For the text-containing cell, return its midpoint in [X, Y] coordinate format. 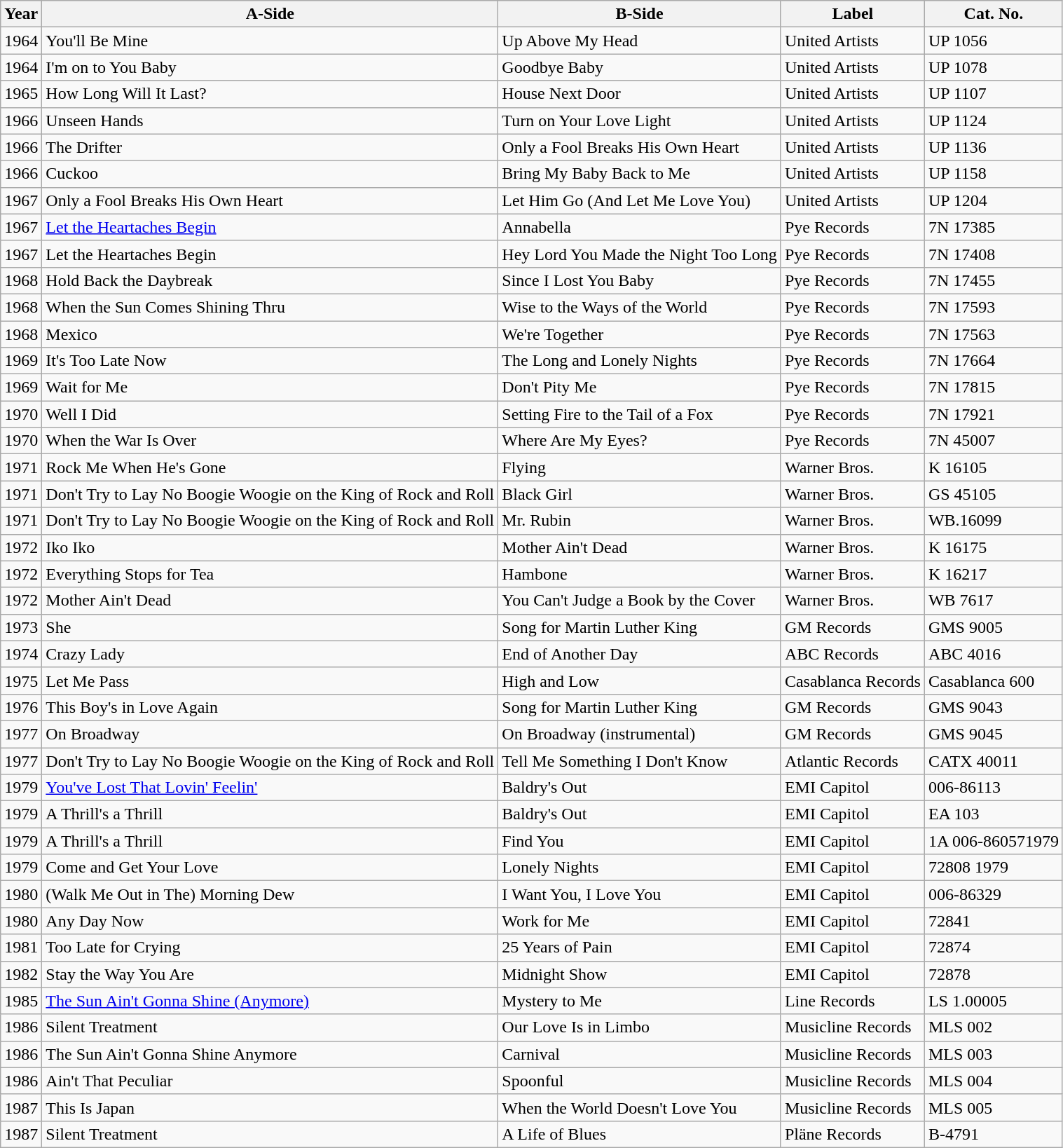
Mystery to Me [640, 1001]
Since I Lost You Baby [640, 280]
The Sun Ain't Gonna Shine (Anymore) [270, 1001]
006-86329 [994, 894]
Setting Fire to the Tail of a Fox [640, 414]
K 16105 [994, 467]
Work for Me [640, 921]
1973 [21, 627]
K 16217 [994, 574]
72808 1979 [994, 868]
How Long Will It Last? [270, 94]
Let Me Pass [270, 681]
7N 17664 [994, 361]
Crazy Lady [270, 654]
7N 45007 [994, 441]
End of Another Day [640, 654]
1965 [21, 94]
Come and Get Your Love [270, 868]
UP 1078 [994, 67]
Find You [640, 841]
Casablanca 600 [994, 681]
7N 17408 [994, 254]
Hambone [640, 574]
WB.16099 [994, 521]
25 Years of Pain [640, 948]
UP 1136 [994, 147]
Unseen Hands [270, 121]
K 16175 [994, 547]
Where Are My Eyes? [640, 441]
You'll Be Mine [270, 41]
B-4791 [994, 1134]
We're Together [640, 334]
Mexico [270, 334]
7N 17815 [994, 388]
You Can't Judge a Book by the Cover [640, 601]
Spoonful [640, 1081]
Pläne Records [852, 1134]
7N 17921 [994, 414]
Label [852, 14]
Let Him Go (And Let Me Love You) [640, 200]
Bring My Baby Back to Me [640, 174]
High and Low [640, 681]
Rock Me When He's Gone [270, 467]
Well I Did [270, 414]
Lonely Nights [640, 868]
Goodbye Baby [640, 67]
House Next Door [640, 94]
Flying [640, 467]
Atlantic Records [852, 760]
Casablanca Records [852, 681]
UP 1204 [994, 200]
On Broadway [270, 734]
B-Side [640, 14]
Tell Me Something I Don't Know [640, 760]
A-Side [270, 14]
Line Records [852, 1001]
1975 [21, 681]
72874 [994, 948]
UP 1124 [994, 121]
UP 1158 [994, 174]
I Want You, I Love You [640, 894]
It's Too Late Now [270, 361]
CATX 40011 [994, 760]
ABC Records [852, 654]
When the War Is Over [270, 441]
Any Day Now [270, 921]
1981 [21, 948]
MLS 003 [994, 1054]
Year [21, 14]
Annabella [640, 227]
Our Love Is in Limbo [640, 1027]
Ain't That Peculiar [270, 1081]
The Sun Ain't Gonna Shine Anymore [270, 1054]
MLS 005 [994, 1107]
This Is Japan [270, 1107]
Don't Pity Me [640, 388]
006-86113 [994, 788]
1985 [21, 1001]
Mr. Rubin [640, 521]
The Long and Lonely Nights [640, 361]
A Life of Blues [640, 1134]
She [270, 627]
Wait for Me [270, 388]
Stay the Way You Are [270, 974]
Everything Stops for Tea [270, 574]
(Walk Me Out in The) Morning Dew [270, 894]
72878 [994, 974]
UP 1107 [994, 94]
MLS 002 [994, 1027]
EA 103 [994, 814]
GMS 9043 [994, 707]
Too Late for Crying [270, 948]
Turn on Your Love Light [640, 121]
I'm on to You Baby [270, 67]
Cat. No. [994, 14]
On Broadway (instrumental) [640, 734]
7N 17455 [994, 280]
You've Lost That Lovin' Feelin' [270, 788]
72841 [994, 921]
Iko Iko [270, 547]
Black Girl [640, 494]
1974 [21, 654]
The Drifter [270, 147]
1A 006-860571979 [994, 841]
Midnight Show [640, 974]
Hey Lord You Made the Night Too Long [640, 254]
MLS 004 [994, 1081]
Cuckoo [270, 174]
Carnival [640, 1054]
7N 17593 [994, 307]
GMS 9005 [994, 627]
When the Sun Comes Shining Thru [270, 307]
GS 45105 [994, 494]
7N 17385 [994, 227]
GMS 9045 [994, 734]
Up Above My Head [640, 41]
This Boy's in Love Again [270, 707]
ABC 4016 [994, 654]
UP 1056 [994, 41]
1982 [21, 974]
Wise to the Ways of the World [640, 307]
7N 17563 [994, 334]
Hold Back the Daybreak [270, 280]
When the World Doesn't Love You [640, 1107]
1976 [21, 707]
WB 7617 [994, 601]
LS 1.00005 [994, 1001]
